For the text-containing cell, return its midpoint in [x, y] coordinate format. 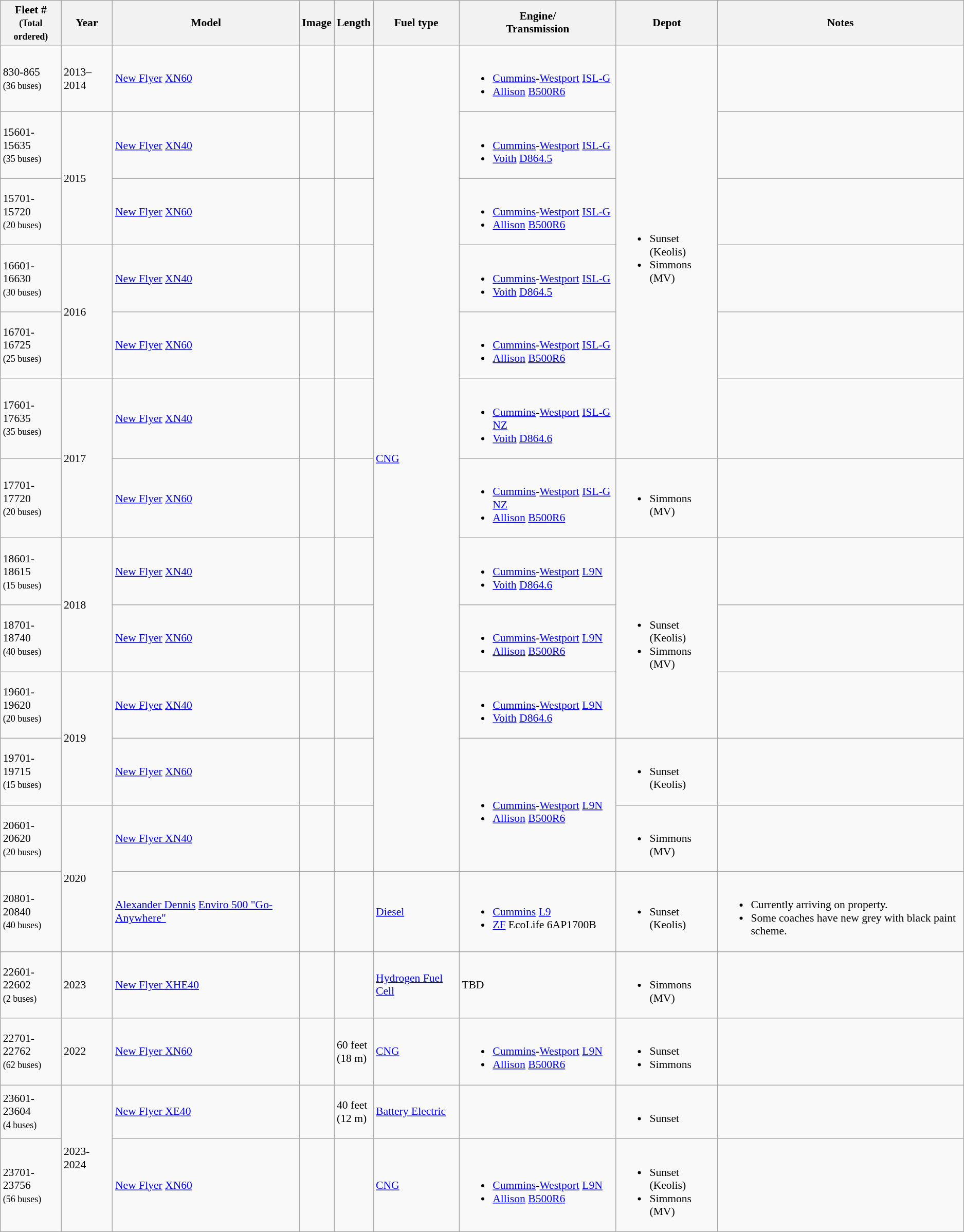
16601-16630(30 buses) [31, 279]
Cummins L9ZF EcoLife 6AP1700B [538, 912]
Cummins-Westport ISL-G NZVoith D864.6 [538, 418]
New Flyer XE40 [206, 1112]
Alexander Dennis Enviro 500 "Go-Anywhere" [206, 912]
19701-19715(15 buses) [31, 772]
15701-15720(20 buses) [31, 212]
New Flyer XHE40 [206, 985]
60 feet(18 m) [354, 1052]
40 feet(12 m) [354, 1112]
Notes [840, 23]
830-865(36 buses) [31, 79]
Diesel [416, 912]
23601-23604(4 buses) [31, 1112]
2023 [87, 985]
17601-17635(35 buses) [31, 418]
Fleet #(Total ordered) [31, 23]
Length [354, 23]
23701-23756(56 buses) [31, 1185]
2022 [87, 1052]
22601-22602(2 buses) [31, 985]
2019 [87, 739]
19601-19620(20 buses) [31, 705]
15601-15635(35 buses) [31, 145]
2017 [87, 458]
2015 [87, 179]
2016 [87, 312]
Fuel type [416, 23]
Model [206, 23]
Image [317, 23]
2020 [87, 879]
20801-20840(40 buses) [31, 912]
TBD [538, 985]
2013–2014 [87, 79]
2018 [87, 605]
22701-22762(62 buses) [31, 1052]
Engine/Transmission [538, 23]
Sunset [666, 1112]
Currently arriving on property.Some coaches have new grey with black paint scheme. [840, 912]
SunsetSimmons [666, 1052]
18701-18740(40 buses) [31, 638]
Cummins-Westport ISL-G NZAllison B500R6 [538, 499]
17701-17720(20 buses) [31, 499]
20601-20620(20 buses) [31, 839]
18601-18615(15 buses) [31, 572]
Battery Electric [416, 1112]
Hydrogen Fuel Cell [416, 985]
Year [87, 23]
Depot [666, 23]
2023-2024 [87, 1159]
16701-16725(25 buses) [31, 345]
